Find where the given text appears and provide that cell's center as [X, Y] coordinate. 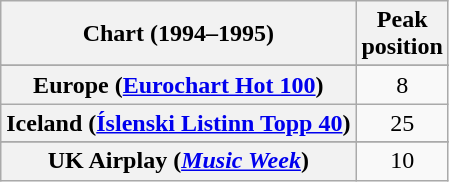
25 [402, 123]
UK Airplay (Music Week) [178, 161]
Iceland (Íslenski Listinn Topp 40) [178, 123]
Peakposition [402, 34]
Europe (Eurochart Hot 100) [178, 85]
Chart (1994–1995) [178, 34]
8 [402, 85]
10 [402, 161]
